Scan for the cell matching the given text and deliver its (X, Y) coordinate at center. 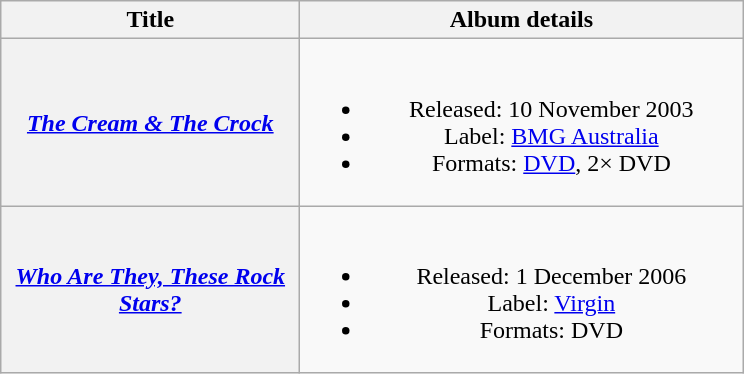
Released: 10 November 2003Label: BMG AustraliaFormats: DVD, 2× DVD (522, 122)
The Cream & The Crock (150, 122)
Title (150, 20)
Released: 1 December 2006Label: VirginFormats: DVD (522, 290)
Who Are They, These Rock Stars? (150, 290)
Album details (522, 20)
